Determine the [X, Y] coordinate at the center of the cell enclosing the given text.  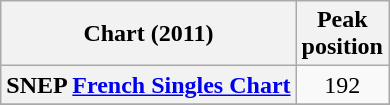
Peakposition [342, 34]
192 [342, 85]
SNEP French Singles Chart [148, 85]
Chart (2011) [148, 34]
